Identify which cell holds the provided text, then report its (X, Y) central coordinate. 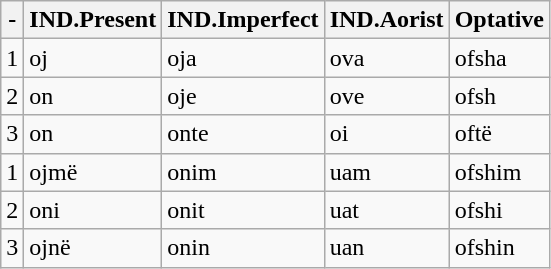
IND.Aorist (386, 20)
oja (243, 58)
uan (386, 248)
onte (243, 134)
ofshim (499, 172)
ojmë (93, 172)
uam (386, 172)
oje (243, 96)
onin (243, 248)
onim (243, 172)
onit (243, 210)
IND.Imperfect (243, 20)
ojnë (93, 248)
oftë (499, 134)
ove (386, 96)
ova (386, 58)
ofsha (499, 58)
ofsh (499, 96)
Optative (499, 20)
uat (386, 210)
ofshi (499, 210)
IND.Present (93, 20)
oni (93, 210)
oi (386, 134)
ofshin (499, 248)
- (12, 20)
oj (93, 58)
